Pinpoint the cell where the given text exists, returning its (X, Y) midpoint coordinate. 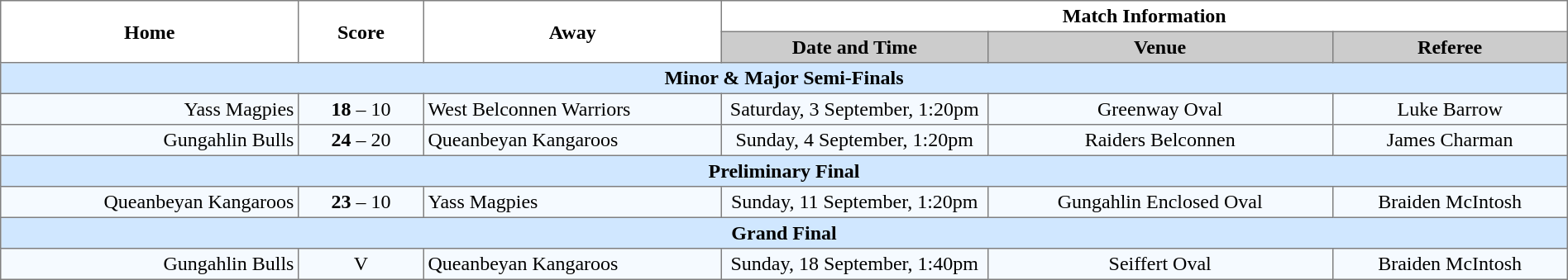
West Belconnen Warriors (572, 109)
Raiders Belconnen (1159, 140)
18 – 10 (361, 109)
Match Information (1145, 17)
Gungahlin Enclosed Oval (1159, 202)
Date and Time (854, 47)
Grand Final (784, 233)
Score (361, 31)
V (361, 264)
Greenway Oval (1159, 109)
Seiffert Oval (1159, 264)
Away (572, 31)
23 – 10 (361, 202)
Venue (1159, 47)
Minor & Major Semi-Finals (784, 78)
24 – 20 (361, 140)
Sunday, 4 September, 1:20pm (854, 140)
Sunday, 18 September, 1:40pm (854, 264)
Home (150, 31)
Referee (1450, 47)
Sunday, 11 September, 1:20pm (854, 202)
Luke Barrow (1450, 109)
Preliminary Final (784, 171)
Saturday, 3 September, 1:20pm (854, 109)
James Charman (1450, 140)
